From the cell containing the given text, extract its center point as (x, y) coordinate. 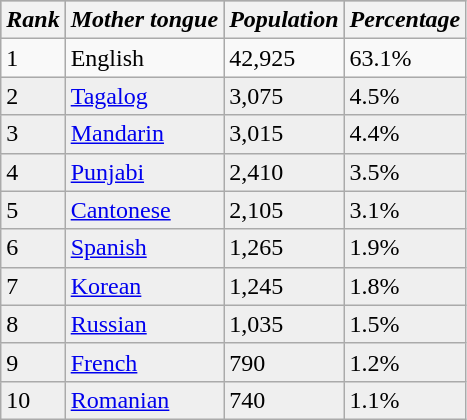
1.9% (405, 248)
7 (33, 286)
6 (33, 248)
3,015 (284, 134)
1,265 (284, 248)
3,075 (284, 96)
4.5% (405, 96)
4 (33, 172)
Rank (33, 20)
1,035 (284, 324)
1 (33, 58)
Punjabi (144, 172)
3 (33, 134)
42,925 (284, 58)
Korean (144, 286)
French (144, 362)
Romanian (144, 400)
2,105 (284, 210)
Mandarin (144, 134)
Population (284, 20)
740 (284, 400)
790 (284, 362)
3.1% (405, 210)
9 (33, 362)
63.1% (405, 58)
Russian (144, 324)
4.4% (405, 134)
1.1% (405, 400)
Cantonese (144, 210)
2,410 (284, 172)
10 (33, 400)
5 (33, 210)
1.8% (405, 286)
1.2% (405, 362)
1,245 (284, 286)
8 (33, 324)
English (144, 58)
Mother tongue (144, 20)
Percentage (405, 20)
2 (33, 96)
1.5% (405, 324)
3.5% (405, 172)
Spanish (144, 248)
Tagalog (144, 96)
